Provide the (X, Y) coordinate of the cell's center where the given text is located.  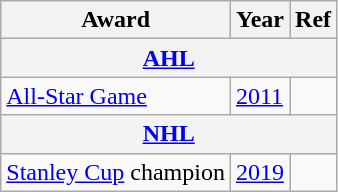
2011 (260, 96)
2019 (260, 172)
Year (260, 20)
Ref (314, 20)
All-Star Game (116, 96)
Award (116, 20)
NHL (169, 134)
Stanley Cup champion (116, 172)
AHL (169, 58)
